Output the [X, Y] coordinate of the center of the cell containing the given text.  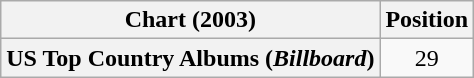
Position [427, 20]
29 [427, 58]
US Top Country Albums (Billboard) [190, 58]
Chart (2003) [190, 20]
